For the text-containing cell, return its midpoint in (x, y) coordinate format. 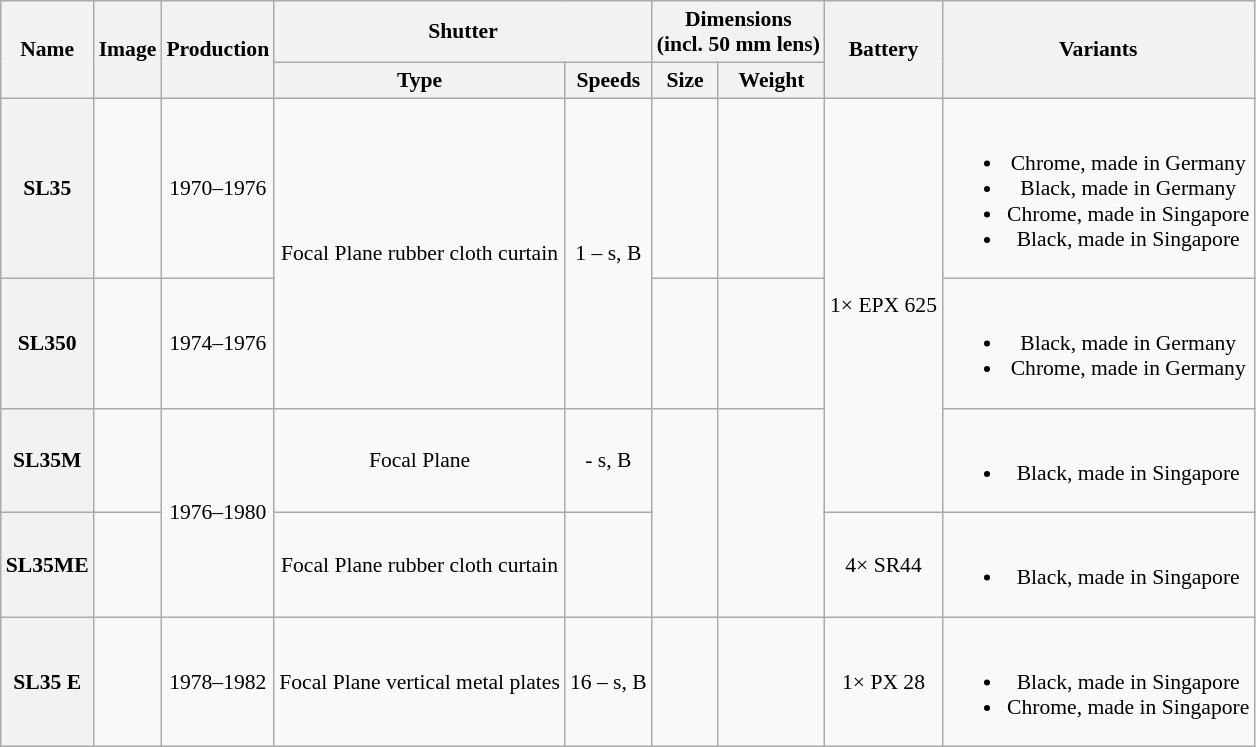
Battery (884, 50)
Variants (1098, 50)
Shutter (463, 32)
1× PX 28 (884, 682)
SL35M (48, 460)
Weight (772, 80)
SL35 (48, 188)
Chrome, made in GermanyBlack, made in GermanyChrome, made in SingaporeBlack, made in Singapore (1098, 188)
SL35ME (48, 565)
Speeds (608, 80)
1978–1982 (218, 682)
1 – s, B (608, 254)
Focal Plane vertical metal plates (420, 682)
Type (420, 80)
SL35 E (48, 682)
1974–1976 (218, 344)
Size (685, 80)
16 – s, B (608, 682)
Black, made in GermanyChrome, made in Germany (1098, 344)
SL350 (48, 344)
Production (218, 50)
Black, made in SingaporeChrome, made in Singapore (1098, 682)
- s, B (608, 460)
Focal Plane (420, 460)
Dimensions(incl. 50 mm lens) (738, 32)
1970–1976 (218, 188)
4× SR44 (884, 565)
Image (128, 50)
Name (48, 50)
1× EPX 625 (884, 306)
1976–1980 (218, 512)
